Return the [x, y] coordinate for the center point of the cell that contains the specified text.  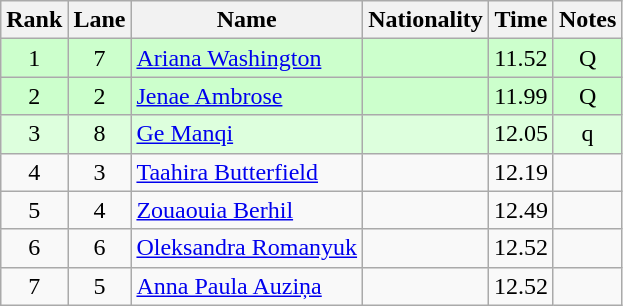
12.19 [520, 172]
11.52 [520, 58]
Rank [34, 20]
Time [520, 20]
12.49 [520, 210]
Zouaouia Berhil [247, 210]
Lane [100, 20]
Notes [587, 20]
11.99 [520, 96]
Oleksandra Romanyuk [247, 248]
1 [34, 58]
8 [100, 134]
Name [247, 20]
Nationality [426, 20]
Jenae Ambrose [247, 96]
12.05 [520, 134]
Ariana Washington [247, 58]
q [587, 134]
Taahira Butterfield [247, 172]
Anna Paula Auziņa [247, 286]
Ge Manqi [247, 134]
